Search for the cell housing the specified text and yield its (X, Y) center coordinate. 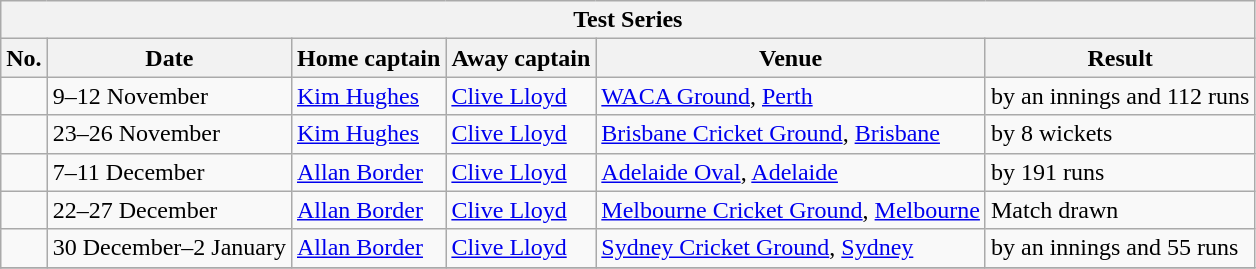
by 8 wickets (1120, 134)
No. (24, 58)
Match drawn (1120, 210)
Brisbane Cricket Ground, Brisbane (791, 134)
by an innings and 55 runs (1120, 248)
Venue (791, 58)
Test Series (628, 20)
30 December–2 January (169, 248)
22–27 December (169, 210)
by 191 runs (1120, 172)
Home captain (368, 58)
Date (169, 58)
7–11 December (169, 172)
Away captain (521, 58)
9–12 November (169, 96)
Adelaide Oval, Adelaide (791, 172)
WACA Ground, Perth (791, 96)
Sydney Cricket Ground, Sydney (791, 248)
by an innings and 112 runs (1120, 96)
Result (1120, 58)
Melbourne Cricket Ground, Melbourne (791, 210)
23–26 November (169, 134)
